Detect which cell encompasses the target text, then output its (X, Y) center coordinate. 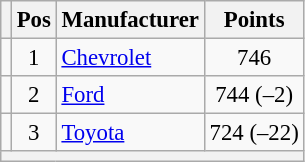
Toyota (130, 133)
Chevrolet (130, 58)
724 (–22) (254, 133)
1 (34, 58)
744 (–2) (254, 95)
Manufacturer (130, 20)
Pos (34, 20)
Ford (130, 95)
2 (34, 95)
3 (34, 133)
Points (254, 20)
746 (254, 58)
